Find where the given text appears and provide that cell's center as (x, y) coordinate. 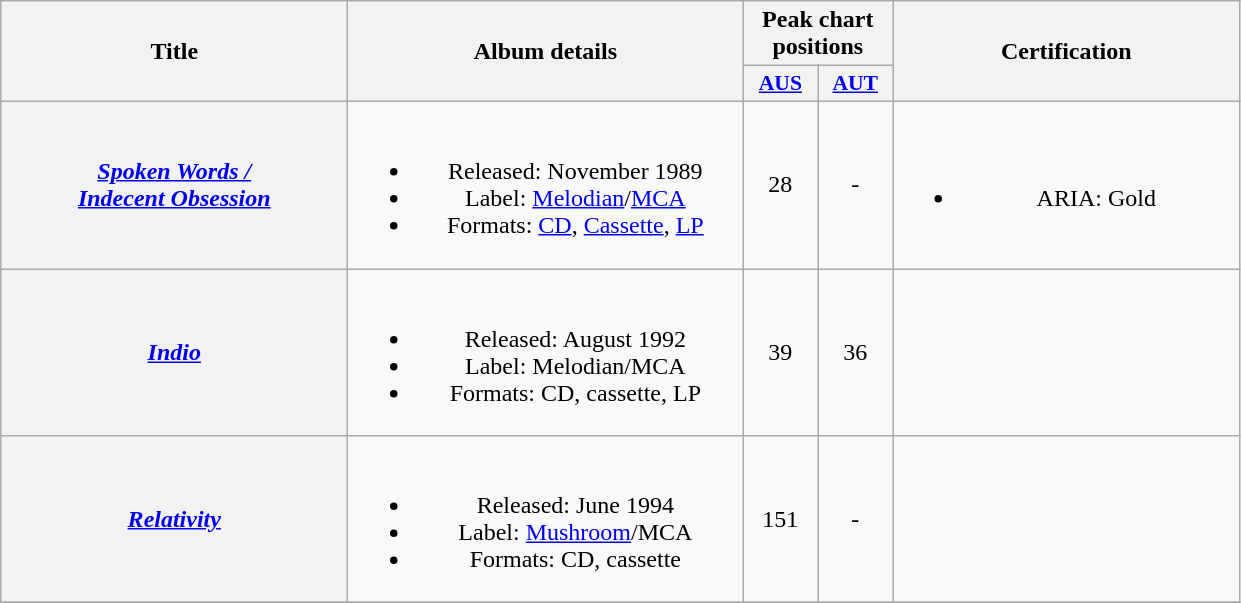
Released: November 1989Label: Melodian/MCAFormats: CD, Cassette, LP (546, 184)
AUS (780, 84)
Indio (174, 352)
ARIA: Gold (1066, 184)
28 (780, 184)
Album details (546, 52)
39 (780, 352)
Relativity (174, 520)
Certification (1066, 52)
AUT (856, 84)
Spoken Words /Indecent Obsession (174, 184)
151 (780, 520)
Peak chart positions (818, 34)
Released: August 1992Label: Melodian/MCAFormats: CD, cassette, LP (546, 352)
Title (174, 52)
Released: June 1994Label: Mushroom/MCAFormats: CD, cassette (546, 520)
36 (856, 352)
